Return (X, Y) of the center of cell containing provided text 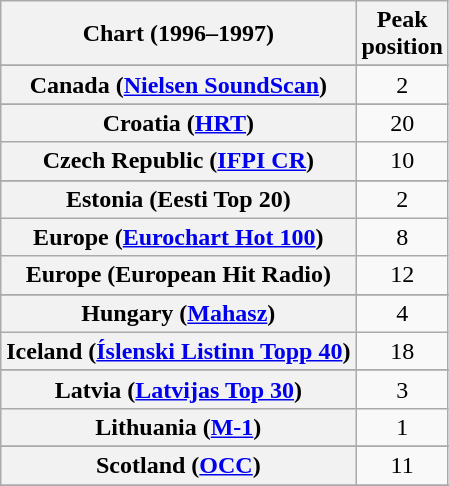
Czech Republic (IFPI CR) (178, 161)
3 (402, 389)
18 (402, 351)
Lithuania (M-1) (178, 427)
Hungary (Mahasz) (178, 313)
10 (402, 161)
8 (402, 237)
Estonia (Eesti Top 20) (178, 199)
11 (402, 465)
Europe (Eurochart Hot 100) (178, 237)
Europe (European Hit Radio) (178, 275)
Croatia (HRT) (178, 123)
Canada (Nielsen SoundScan) (178, 85)
20 (402, 123)
Iceland (Íslenski Listinn Topp 40) (178, 351)
4 (402, 313)
Latvia (Latvijas Top 30) (178, 389)
1 (402, 427)
12 (402, 275)
Chart (1996–1997) (178, 34)
Scotland (OCC) (178, 465)
Peakposition (402, 34)
